Output the (X, Y) coordinate of the center of the cell containing the given text.  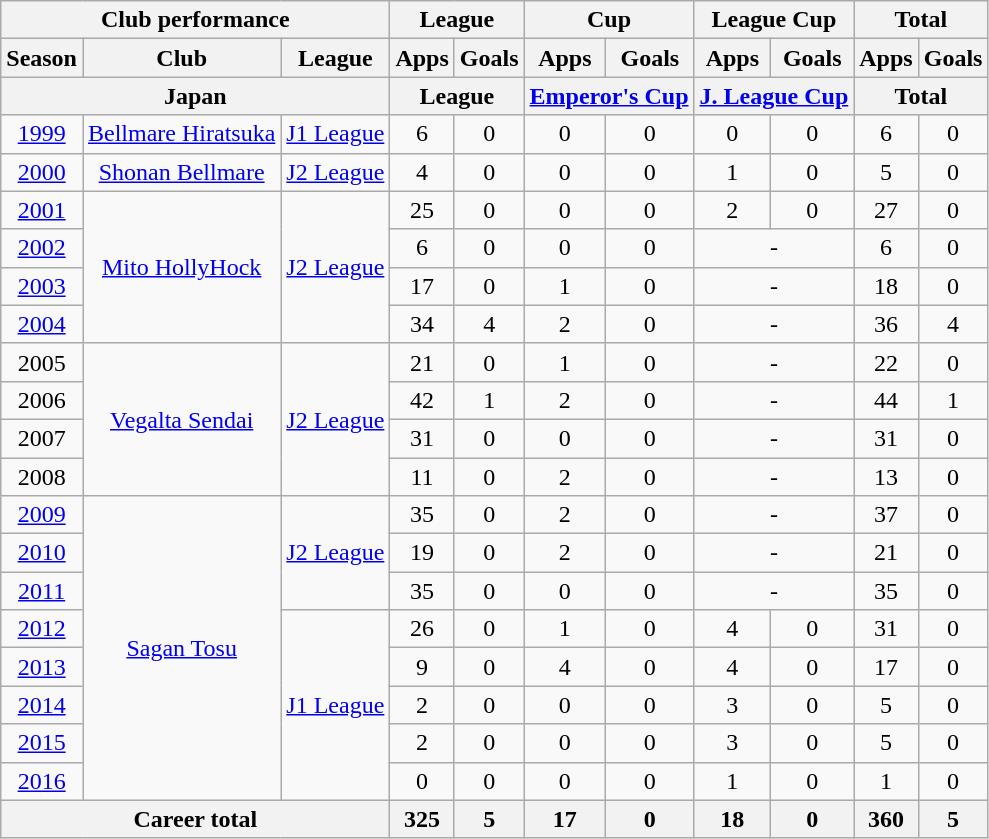
2013 (42, 667)
Season (42, 58)
36 (886, 324)
2001 (42, 210)
1999 (42, 134)
2015 (42, 743)
Club performance (196, 20)
2003 (42, 286)
Cup (609, 20)
2012 (42, 629)
2008 (42, 477)
2005 (42, 362)
37 (886, 515)
2014 (42, 705)
Career total (196, 819)
27 (886, 210)
13 (886, 477)
11 (422, 477)
19 (422, 553)
325 (422, 819)
Club (181, 58)
34 (422, 324)
Japan (196, 96)
2006 (42, 400)
25 (422, 210)
2000 (42, 172)
Mito HollyHock (181, 267)
Shonan Bellmare (181, 172)
2016 (42, 781)
Emperor's Cup (609, 96)
League Cup (774, 20)
2004 (42, 324)
26 (422, 629)
J. League Cup (774, 96)
2009 (42, 515)
9 (422, 667)
360 (886, 819)
22 (886, 362)
Vegalta Sendai (181, 419)
42 (422, 400)
2010 (42, 553)
44 (886, 400)
2007 (42, 438)
Bellmare Hiratsuka (181, 134)
Sagan Tosu (181, 648)
2011 (42, 591)
2002 (42, 248)
